Provide the (X, Y) coordinate of the cell's center where the given text is located.  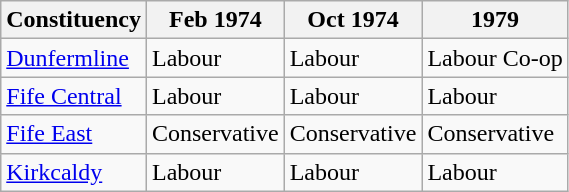
Dunfermline (74, 58)
Labour Co-op (495, 58)
Oct 1974 (353, 20)
Constituency (74, 20)
1979 (495, 20)
Fife East (74, 134)
Feb 1974 (215, 20)
Kirkcaldy (74, 172)
Fife Central (74, 96)
